For the text-containing cell, return its midpoint in [X, Y] coordinate format. 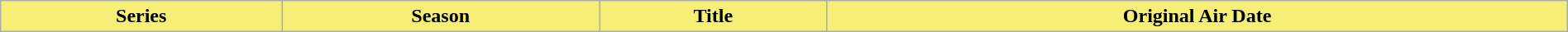
Title [713, 16]
Series [141, 16]
Original Air Date [1198, 16]
Season [441, 16]
